For the text-containing cell, return its midpoint in (X, Y) coordinate format. 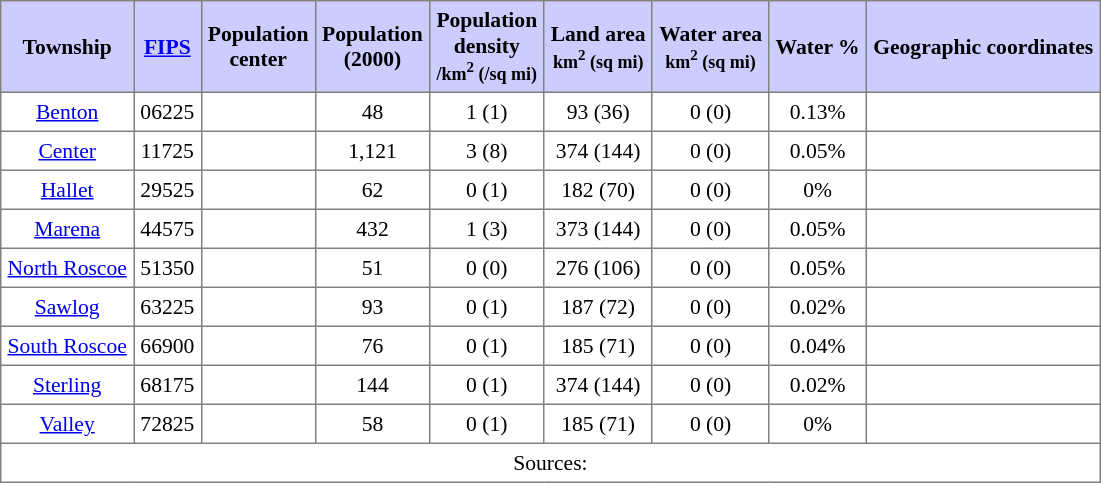
51 (372, 268)
Sterling (68, 384)
51350 (168, 268)
44575 (168, 228)
Populationdensity/km2 (/sq mi) (487, 47)
Geographic coordinates (983, 47)
Benton (68, 112)
Valley (68, 424)
182 (70) (598, 190)
Land areakm2 (sq mi) (598, 47)
South Roscoe (68, 346)
Water areakm2 (sq mi) (710, 47)
Sources: (550, 462)
North Roscoe (68, 268)
Populationcenter (258, 47)
144 (372, 384)
Water % (818, 47)
68175 (168, 384)
432 (372, 228)
187 (72) (598, 306)
0.04% (818, 346)
Center (68, 150)
Township (68, 47)
29525 (168, 190)
93 (372, 306)
373 (144) (598, 228)
FIPS (168, 47)
66900 (168, 346)
3 (8) (487, 150)
1,121 (372, 150)
276 (106) (598, 268)
Sawlog (68, 306)
11725 (168, 150)
76 (372, 346)
93 (36) (598, 112)
58 (372, 424)
1 (1) (487, 112)
Marena (68, 228)
Hallet (68, 190)
06225 (168, 112)
0.13% (818, 112)
72825 (168, 424)
Population (2000) (372, 47)
62 (372, 190)
48 (372, 112)
63225 (168, 306)
1 (3) (487, 228)
